Provide the (X, Y) coordinate of the cell's center where the given text is located.  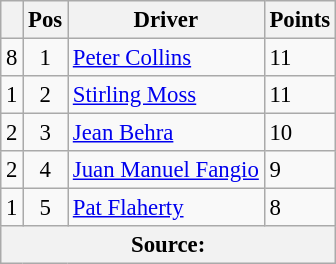
Jean Behra (166, 133)
Pos (46, 20)
Points (300, 20)
5 (46, 208)
Juan Manuel Fangio (166, 170)
Driver (166, 20)
10 (300, 133)
9 (300, 170)
Peter Collins (166, 58)
Source: (168, 245)
3 (46, 133)
Pat Flaherty (166, 208)
4 (46, 170)
Stirling Moss (166, 95)
